Pinpoint the cell where the given text exists, returning its [X, Y] midpoint coordinate. 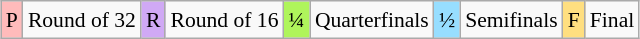
F [574, 20]
P [12, 20]
Final [612, 20]
¼ [297, 20]
Semifinals [511, 20]
R [154, 20]
Quarterfinals [372, 20]
Round of 32 [82, 20]
½ [447, 20]
Round of 16 [224, 20]
